Detect which cell encompasses the target text, then output its (X, Y) center coordinate. 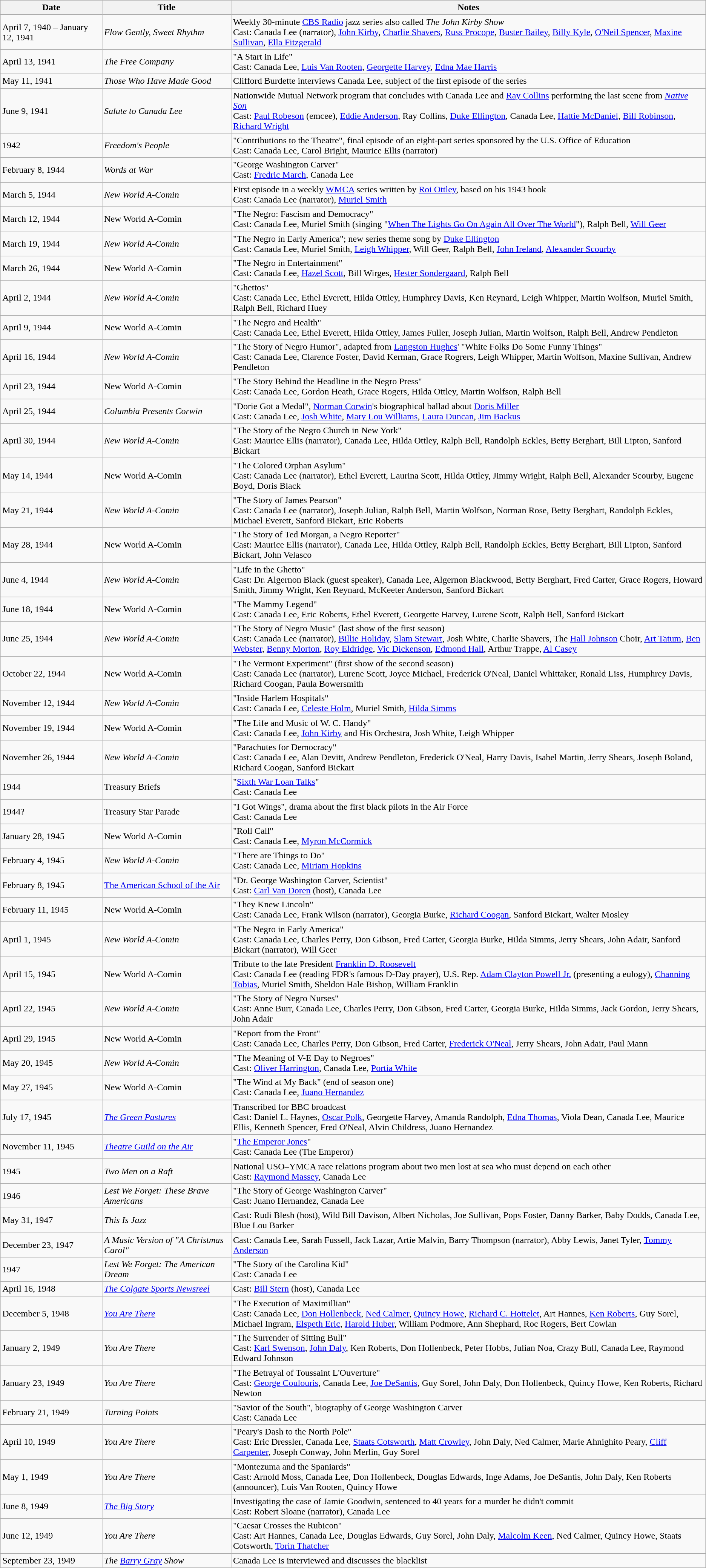
February 4, 1945 (51, 861)
January 28, 1945 (51, 836)
April 10, 1949 (51, 1442)
June 18, 1944 (51, 609)
The Big Story (167, 1506)
April 7, 1940 – January 12, 1941 (51, 32)
Canada Lee is interviewed and discusses the blacklist (468, 1560)
"The Story of George Washington Carver"Cast: Juano Hernandez, Canada Lee (468, 1195)
December 23, 1947 (51, 1244)
"The Story Behind the Headline in the Negro Press"Cast: Canada Lee, Gordon Heath, Grace Rogers, Hilda Ottley, Martin Wolfson, Ralph Bell (468, 387)
"George Washington Carver"Cast: Fredric March, Canada Lee (468, 170)
The Colgate Sports Newsreel (167, 1289)
1947 (51, 1269)
Notes (468, 8)
Salute to Canada Lee (167, 111)
January 2, 1949 (51, 1348)
Cast: Canada Lee, Sarah Fussell, Jack Lazar, Artie Malvin, Barry Thompson (narrator), Abby Lewis, Janet Tyler, Tommy Anderson (468, 1244)
April 30, 1944 (51, 441)
1942 (51, 146)
June 12, 1949 (51, 1536)
"The Emperor Jones"Cast: Canada Lee (The Emperor) (468, 1146)
"Inside Harlem Hospitals"Cast: Canada Lee, Celeste Holm, Muriel Smith, Hilda Simms (468, 703)
June 8, 1949 (51, 1506)
Date (51, 8)
Clifford Burdette interviews Canada Lee, subject of the first episode of the series (468, 81)
April 25, 1944 (51, 411)
June 4, 1944 (51, 580)
March 19, 1944 (51, 244)
Theatre Guild on the Air (167, 1146)
Cast: Bill Stern (host), Canada Lee (468, 1289)
Lest We Forget: The American Dream (167, 1269)
"There are Things to Do"Cast: Canada Lee, Miriam Hopkins (468, 861)
April 1, 1945 (51, 939)
May 20, 1945 (51, 1063)
April 22, 1945 (51, 1009)
Treasury Briefs (167, 787)
"The Story of the Carolina Kid"Cast: Canada Lee (468, 1269)
"The Meaning of V-E Day to Negroes"Cast: Oliver Harrington, Canada Lee, Portia White (468, 1063)
March 26, 1944 (51, 268)
Investigating the case of Jamie Goodwin, sentenced to 40 years for a murder he didn't commitCast: Robert Sloane (narrator), Canada Lee (468, 1506)
Those Who Have Made Good (167, 81)
Treasury Star Parade (167, 812)
February 8, 1944 (51, 170)
"They Knew Lincoln"Cast: Canada Lee, Frank Wilson (narrator), Georgia Burke, Richard Coogan, Sanford Bickart, Walter Mosley (468, 910)
March 12, 1944 (51, 219)
November 26, 1944 (51, 757)
Words at War (167, 170)
This Is Jazz (167, 1220)
"Roll Call"Cast: Canada Lee, Myron McCormick (468, 836)
1946 (51, 1195)
1945 (51, 1171)
1944 (51, 787)
"Dorie Got a Medal", Norman Corwin's biographical ballad about Doris MillerCast: Canada Lee, Josh White, Mary Lou Williams, Laura Duncan, Jim Backus (468, 411)
"The Negro and Health"Cast: Canada Lee, Ethel Everett, Hilda Ottley, James Fuller, Joseph Julian, Martin Wolfson, Ralph Bell, Andrew Pendleton (468, 327)
"The Life and Music of W. C. Handy"Cast: Canada Lee, John Kirby and His Orchestra, Josh White, Leigh Whipper (468, 728)
February 11, 1945 (51, 910)
February 21, 1949 (51, 1413)
May 14, 1944 (51, 476)
April 13, 1941 (51, 62)
"The Negro: Fascism and Democracy"Cast: Canada Lee, Muriel Smith (singing "When The Lights Go On Again All Over The World"), Ralph Bell, Will Geer (468, 219)
Flow Gently, Sweet Rhythm (167, 32)
"Sixth War Loan Talks"Cast: Canada Lee (468, 787)
May 21, 1944 (51, 510)
May 1, 1949 (51, 1477)
July 17, 1945 (51, 1117)
Cast: Rudi Blesh (host), Wild Bill Davison, Albert Nicholas, Joe Sullivan, Pops Foster, Danny Barker, Baby Dodds, Canada Lee, Blue Lou Barker (468, 1220)
April 16, 1948 (51, 1289)
1944? (51, 812)
"Dr. George Washington Carver, Scientist"Cast: Carl Van Doren (host), Canada Lee (468, 885)
The Barry Gray Show (167, 1560)
May 28, 1944 (51, 545)
April 29, 1945 (51, 1039)
The Green Pastures (167, 1117)
June 25, 1944 (51, 639)
April 23, 1944 (51, 387)
Columbia Presents Corwin (167, 411)
"The Negro in Entertainment"Cast: Canada Lee, Hazel Scott, Bill Wirges, Hester Sondergaard, Ralph Bell (468, 268)
April 16, 1944 (51, 357)
"The Wind at My Back" (end of season one)Cast: Canada Lee, Juano Hernandez (468, 1088)
November 11, 1945 (51, 1146)
October 22, 1944 (51, 674)
May 31, 1947 (51, 1220)
April 2, 1944 (51, 298)
"Savior of the South", biography of George Washington CarverCast: Canada Lee (468, 1413)
November 19, 1944 (51, 728)
Lest We Forget: These Brave Americans (167, 1195)
National USO–YMCA race relations program about two men lost at sea who must depend on each otherCast: Raymond Massey, Canada Lee (468, 1171)
Title (167, 8)
First episode in a weekly WMCA series written by Roi Ottley, based on his 1943 bookCast: Canada Lee (narrator), Muriel Smith (468, 195)
April 9, 1944 (51, 327)
"Report from the Front"Cast: Canada Lee, Charles Perry, Don Gibson, Fred Carter, Frederick O'Neal, Jerry Shears, John Adair, Paul Mann (468, 1039)
May 27, 1945 (51, 1088)
A Music Version of "A Christmas Carol" (167, 1244)
"I Got Wings", drama about the first black pilots in the Air ForceCast: Canada Lee (468, 812)
January 23, 1949 (51, 1383)
April 15, 1945 (51, 974)
The Free Company (167, 62)
Two Men on a Raft (167, 1171)
Turning Points (167, 1413)
May 11, 1941 (51, 81)
February 8, 1945 (51, 885)
"A Start in Life"Cast: Canada Lee, Luis Van Rooten, Georgette Harvey, Edna Mae Harris (468, 62)
Freedom's People (167, 146)
June 9, 1941 (51, 111)
"The Mammy Legend"Cast: Canada Lee, Eric Roberts, Ethel Everett, Georgette Harvey, Lurene Scott, Ralph Bell, Sanford Bickart (468, 609)
November 12, 1944 (51, 703)
September 23, 1949 (51, 1560)
March 5, 1944 (51, 195)
The American School of the Air (167, 885)
December 5, 1948 (51, 1313)
